Capture the cell that displays the provided text and extract its [x, y] central coordinate. 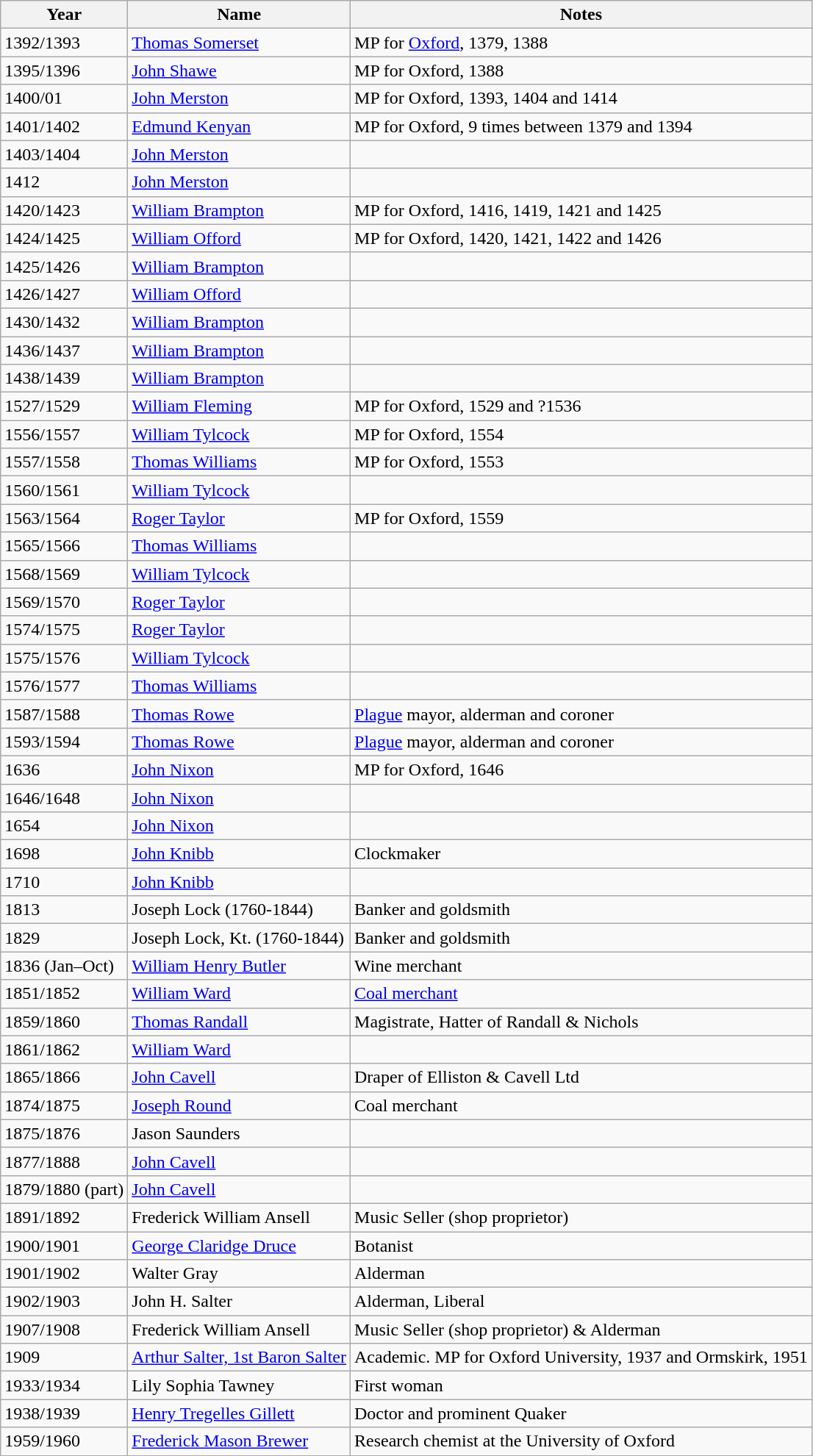
Draper of Elliston & Cavell Ltd [581, 1077]
1527/1529 [65, 406]
Joseph Lock, Kt. (1760-1844) [240, 938]
1933/1934 [65, 1385]
1859/1860 [65, 1022]
1636 [65, 770]
Wine merchant [581, 966]
MP for Oxford, 1553 [581, 462]
Walter Gray [240, 1274]
Botanist [581, 1246]
MP for Oxford, 1416, 1419, 1421 and 1425 [581, 210]
1654 [65, 826]
First woman [581, 1385]
1891/1892 [65, 1217]
1938/1939 [65, 1413]
Henry Tregelles Gillett [240, 1413]
MP for Oxford, 1393, 1404 and 1414 [581, 98]
1829 [65, 938]
Academic. MP for Oxford University, 1937 and Ormskirk, 1951 [581, 1358]
1395/1396 [65, 71]
1861/1862 [65, 1050]
1909 [65, 1358]
1430/1432 [65, 322]
Music Seller (shop proprietor) [581, 1217]
MP for Oxford, 1554 [581, 434]
1403/1404 [65, 154]
1563/1564 [65, 518]
John H. Salter [240, 1302]
Edmund Kenyan [240, 126]
1587/1588 [65, 714]
Thomas Somerset [240, 43]
Alderman [581, 1274]
1576/1577 [65, 686]
1698 [65, 854]
1574/1575 [65, 630]
1425/1426 [65, 266]
Alderman, Liberal [581, 1302]
1436/1437 [65, 351]
1879/1880 (part) [65, 1189]
Lily Sophia Tawney [240, 1385]
Frederick Mason Brewer [240, 1441]
George Claridge Druce [240, 1246]
John Shawe [240, 71]
MP for Oxford, 1420, 1421, 1422 and 1426 [581, 238]
Clockmaker [581, 854]
Research chemist at the University of Oxford [581, 1441]
MP for Oxford, 1646 [581, 770]
MP for Oxford, 9 times between 1379 and 1394 [581, 126]
Arthur Salter, 1st Baron Salter [240, 1358]
1401/1402 [65, 126]
1426/1427 [65, 294]
MP for Oxford, 1379, 1388 [581, 43]
1900/1901 [65, 1246]
1877/1888 [65, 1161]
1907/1908 [65, 1330]
1569/1570 [65, 602]
Joseph Lock (1760-1844) [240, 910]
1560/1561 [65, 490]
Thomas Randall [240, 1022]
1400/01 [65, 98]
1902/1903 [65, 1302]
1646/1648 [65, 797]
1568/1569 [65, 574]
1392/1393 [65, 43]
1438/1439 [65, 379]
Jason Saunders [240, 1133]
MP for Oxford, 1529 and ?1536 [581, 406]
Music Seller (shop proprietor) & Alderman [581, 1330]
1565/1566 [65, 546]
1901/1902 [65, 1274]
Notes [581, 15]
1959/1960 [65, 1441]
1874/1875 [65, 1105]
Name [240, 15]
Joseph Round [240, 1105]
William Fleming [240, 406]
Year [65, 15]
1557/1558 [65, 462]
1412 [65, 182]
1710 [65, 882]
Doctor and prominent Quaker [581, 1413]
1420/1423 [65, 210]
1851/1852 [65, 994]
1865/1866 [65, 1077]
1875/1876 [65, 1133]
1813 [65, 910]
1424/1425 [65, 238]
MP for Oxford, 1559 [581, 518]
1556/1557 [65, 434]
1836 (Jan–Oct) [65, 966]
1575/1576 [65, 658]
1593/1594 [65, 742]
Magistrate, Hatter of Randall & Nichols [581, 1022]
William Henry Butler [240, 966]
MP for Oxford, 1388 [581, 71]
